Locate the cell with the specified text and output its [X, Y] center coordinate. 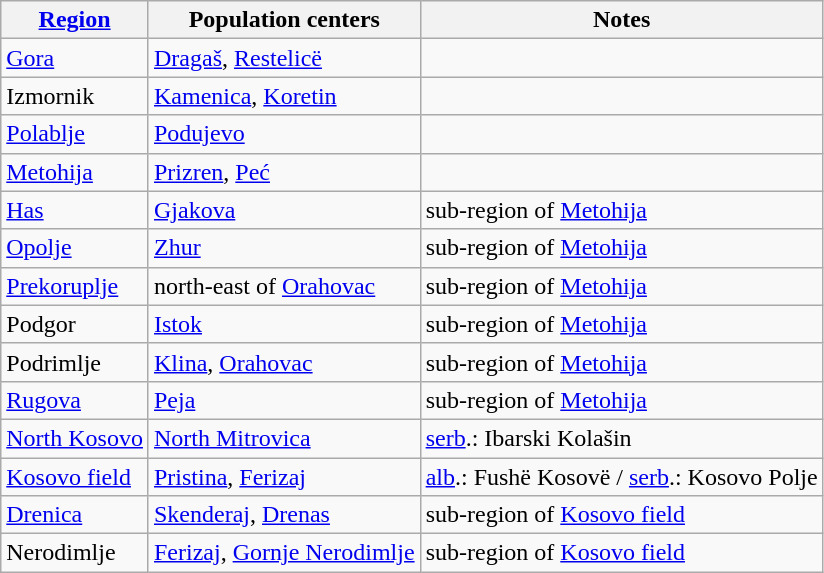
Drenica [75, 515]
Pristina, Ferizaj [284, 477]
Dragaš, Restelicë [284, 58]
Klina, Orahovac [284, 362]
Notes [622, 20]
Podgor [75, 324]
North Mitrovica [284, 438]
Gora [75, 58]
Zhur [284, 248]
North Kosovo [75, 438]
Izmornik [75, 96]
Podrimlje [75, 362]
serb.: Ibarski Kolašin [622, 438]
Peja [284, 400]
Rugova [75, 400]
Kosovo field [75, 477]
alb.: Fushë Kosovë / serb.: Kosovo Polje [622, 477]
north-east of Orahovac [284, 286]
Skenderaj, Drenas [284, 515]
Population centers [284, 20]
Has [75, 210]
Nerodimlje [75, 553]
Podujevo [284, 134]
Prekoruplje [75, 286]
Kamenica, Koretin [284, 96]
Region [75, 20]
Metohija [75, 172]
Opolje [75, 248]
Gjakova [284, 210]
Polablje [75, 134]
Ferizaj, Gornje Nerodimlje [284, 553]
Prizren, Peć [284, 172]
Istok [284, 324]
